Determine the [x, y] coordinate at the center of the cell enclosing the given text.  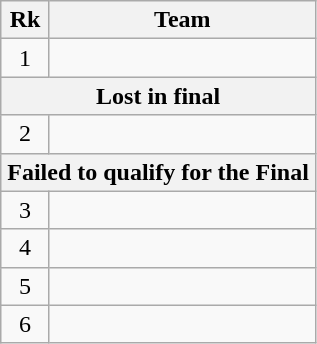
Team [182, 20]
3 [26, 210]
6 [26, 324]
Lost in final [158, 96]
Failed to qualify for the Final [158, 172]
5 [26, 286]
1 [26, 58]
4 [26, 248]
Rk [26, 20]
2 [26, 134]
